Extract the (X, Y) coordinate from the center of the cell holding the provided text.  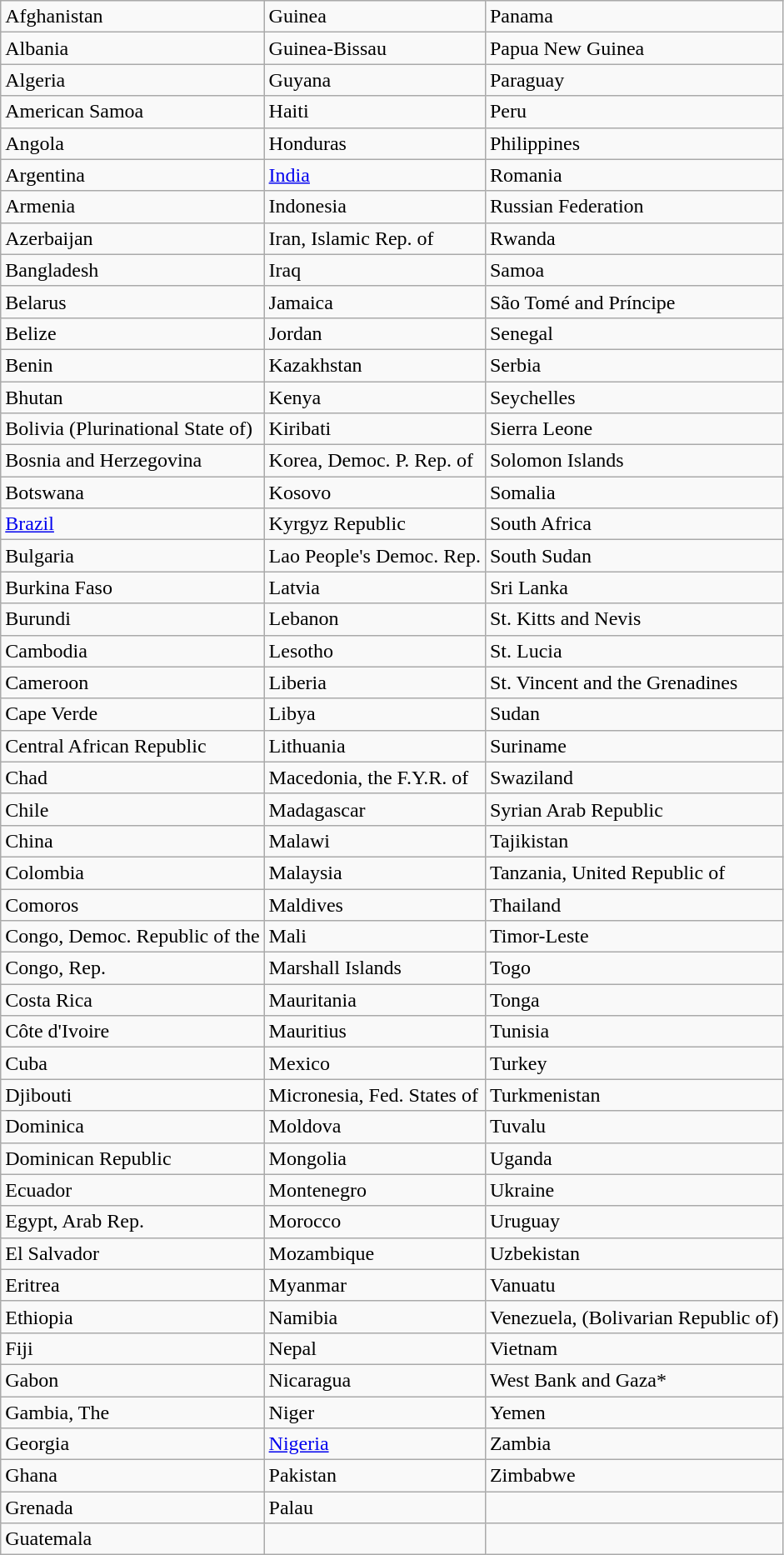
Peru (634, 112)
Gabon (132, 1380)
Georgia (132, 1444)
Pakistan (375, 1476)
Jordan (375, 333)
Tanzania, United Republic of (634, 872)
Niger (375, 1412)
Timor-Leste (634, 937)
Lao People's Democ. Rep. (375, 556)
Libya (375, 714)
Angola (132, 143)
St. Vincent and the Grenadines (634, 682)
Zimbabwe (634, 1476)
Egypt, Arab Rep. (132, 1222)
Nigeria (375, 1444)
Vietnam (634, 1348)
Honduras (375, 143)
Jamaica (375, 302)
Kazakhstan (375, 365)
South Sudan (634, 556)
Malawi (375, 841)
Congo, Democ. Republic of the (132, 937)
Bhutan (132, 397)
Guyana (375, 80)
Zambia (634, 1444)
Rwanda (634, 238)
Mauritius (375, 1032)
Namibia (375, 1317)
Tonga (634, 1000)
Uruguay (634, 1222)
Thailand (634, 904)
Mauritania (375, 1000)
Uzbekistan (634, 1253)
Eritrea (132, 1285)
Somalia (634, 492)
Grenada (132, 1507)
Suriname (634, 746)
Sudan (634, 714)
Moldova (375, 1127)
Syrian Arab Republic (634, 809)
Brazil (132, 524)
China (132, 841)
Kenya (375, 397)
Sri Lanka (634, 587)
Congo, Rep. (132, 968)
Ecuador (132, 1190)
West Bank and Gaza* (634, 1380)
Macedonia, the F.Y.R. of (375, 777)
Iran, Islamic Rep. of (375, 238)
Cuba (132, 1063)
Guinea-Bissau (375, 48)
Lebanon (375, 619)
Yemen (634, 1412)
Myanmar (375, 1285)
Burundi (132, 619)
Iraq (375, 270)
Haiti (375, 112)
Chad (132, 777)
Sierra Leone (634, 429)
Togo (634, 968)
Korea, Democ. P. Rep. of (375, 461)
India (375, 175)
Belarus (132, 302)
Marshall Islands (375, 968)
Cape Verde (132, 714)
Colombia (132, 872)
Uganda (634, 1158)
Costa Rica (132, 1000)
Ethiopia (132, 1317)
Belize (132, 333)
Tunisia (634, 1032)
Bosnia and Herzegovina (132, 461)
Algeria (132, 80)
Philippines (634, 143)
Guatemala (132, 1539)
Solomon Islands (634, 461)
Cameroon (132, 682)
Papua New Guinea (634, 48)
Kosovo (375, 492)
Bangladesh (132, 270)
Bulgaria (132, 556)
Benin (132, 365)
Micronesia, Fed. States of (375, 1095)
Afghanistan (132, 17)
Argentina (132, 175)
St. Lucia (634, 651)
Mozambique (375, 1253)
Paraguay (634, 80)
Dominican Republic (132, 1158)
Central African Republic (132, 746)
Fiji (132, 1348)
Botswana (132, 492)
Ukraine (634, 1190)
Turkey (634, 1063)
Russian Federation (634, 207)
Côte d'Ivoire (132, 1032)
Panama (634, 17)
Guinea (375, 17)
Madagascar (375, 809)
Kyrgyz Republic (375, 524)
Vanuatu (634, 1285)
Bolivia (Plurinational State of) (132, 429)
Serbia (634, 365)
Turkmenistan (634, 1095)
São Tomé and Príncipe (634, 302)
American Samoa (132, 112)
Mexico (375, 1063)
Djibouti (132, 1095)
Indonesia (375, 207)
Latvia (375, 587)
Palau (375, 1507)
Montenegro (375, 1190)
Armenia (132, 207)
Mongolia (375, 1158)
Maldives (375, 904)
Dominica (132, 1127)
Nicaragua (375, 1380)
Azerbaijan (132, 238)
Lesotho (375, 651)
Cambodia (132, 651)
Gambia, The (132, 1412)
Venezuela, (Bolivarian Republic of) (634, 1317)
Liberia (375, 682)
Malaysia (375, 872)
Seychelles (634, 397)
Albania (132, 48)
Swaziland (634, 777)
Senegal (634, 333)
Morocco (375, 1222)
Chile (132, 809)
Kiribati (375, 429)
Lithuania (375, 746)
St. Kitts and Nevis (634, 619)
Ghana (132, 1476)
South Africa (634, 524)
El Salvador (132, 1253)
Mali (375, 937)
Comoros (132, 904)
Samoa (634, 270)
Romania (634, 175)
Tajikistan (634, 841)
Burkina Faso (132, 587)
Nepal (375, 1348)
Tuvalu (634, 1127)
